For the text-containing cell, return its midpoint in [X, Y] coordinate format. 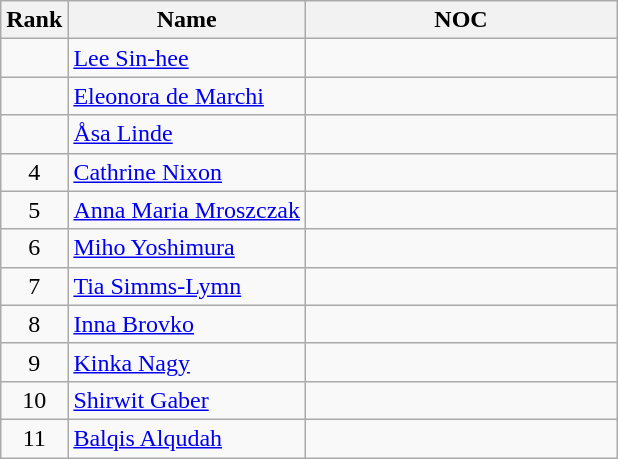
NOC [460, 20]
10 [34, 400]
4 [34, 172]
8 [34, 324]
Miho Yoshimura [187, 248]
Åsa Linde [187, 134]
9 [34, 362]
Shirwit Gaber [187, 400]
Tia Simms-Lymn [187, 286]
11 [34, 438]
Eleonora de Marchi [187, 96]
Rank [34, 20]
Name [187, 20]
5 [34, 210]
Anna Maria Mroszczak [187, 210]
Balqis Alqudah [187, 438]
7 [34, 286]
Cathrine Nixon [187, 172]
Inna Brovko [187, 324]
Kinka Nagy [187, 362]
Lee Sin-hee [187, 58]
6 [34, 248]
